Detect which cell encompasses the target text, then output its (x, y) center coordinate. 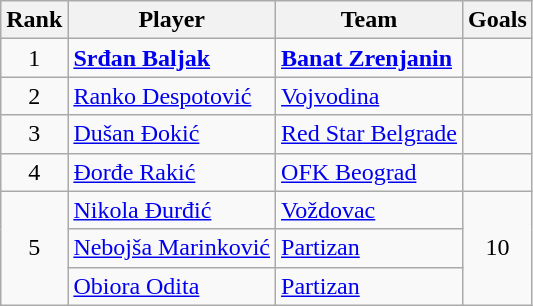
2 (34, 96)
Vojvodina (370, 96)
5 (34, 248)
Dušan Đokić (172, 134)
10 (498, 248)
Player (172, 20)
Ranko Despotović (172, 96)
Red Star Belgrade (370, 134)
Banat Zrenjanin (370, 58)
Goals (498, 20)
3 (34, 134)
Rank (34, 20)
Đorđe Rakić (172, 172)
Voždovac (370, 210)
4 (34, 172)
Srđan Baljak (172, 58)
OFK Beograd (370, 172)
Nikola Đurđić (172, 210)
1 (34, 58)
Team (370, 20)
Obiora Odita (172, 286)
Nebojša Marinković (172, 248)
